Determine the (X, Y) coordinate at the center of the cell enclosing the given text.  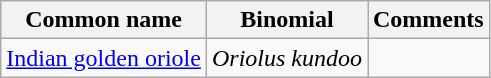
Binomial (286, 20)
Comments (429, 20)
Common name (104, 20)
Indian golden oriole (104, 58)
Oriolus kundoo (286, 58)
